Search for the cell housing the specified text and yield its (X, Y) center coordinate. 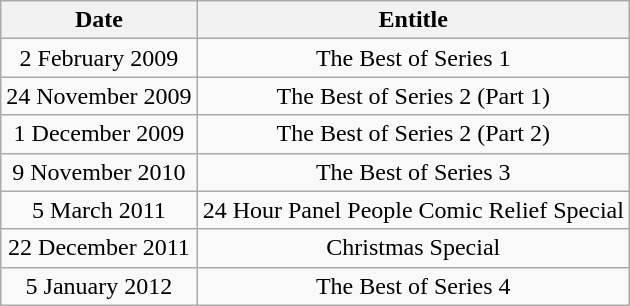
24 Hour Panel People Comic Relief Special (413, 210)
Date (99, 20)
Entitle (413, 20)
The Best of Series 1 (413, 58)
The Best of Series 2 (Part 1) (413, 96)
5 January 2012 (99, 286)
24 November 2009 (99, 96)
22 December 2011 (99, 248)
Christmas Special (413, 248)
2 February 2009 (99, 58)
1 December 2009 (99, 134)
The Best of Series 3 (413, 172)
5 March 2011 (99, 210)
The Best of Series 4 (413, 286)
The Best of Series 2 (Part 2) (413, 134)
9 November 2010 (99, 172)
